Locate the cell with the specified text and output its (X, Y) center coordinate. 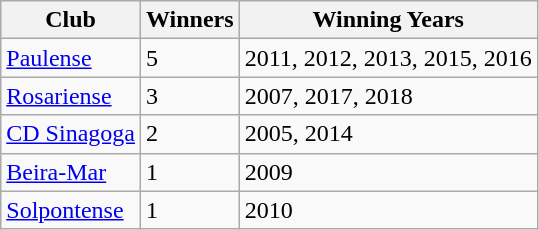
Beira-Mar (71, 172)
Rosariense (71, 96)
2005, 2014 (388, 134)
2007, 2017, 2018 (388, 96)
5 (190, 58)
2010 (388, 210)
Paulense (71, 58)
3 (190, 96)
Club (71, 20)
2 (190, 134)
CD Sinagoga (71, 134)
Winners (190, 20)
2009 (388, 172)
Solpontense (71, 210)
Winning Years (388, 20)
2011, 2012, 2013, 2015, 2016 (388, 58)
